Return (X, Y) of the center of cell containing provided text 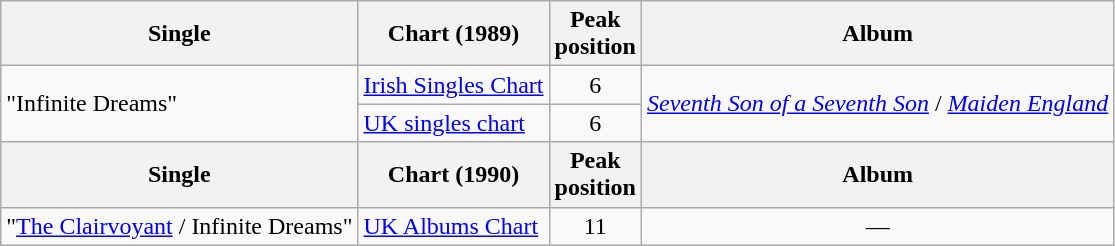
11 (595, 226)
— (877, 226)
Chart (1989) (454, 34)
Irish Singles Chart (454, 85)
Seventh Son of a Seventh Son / Maiden England (877, 104)
Chart (1990) (454, 174)
UK singles chart (454, 123)
"Infinite Dreams" (180, 104)
UK Albums Chart (454, 226)
"The Clairvoyant / Infinite Dreams" (180, 226)
